Scan for the cell matching the given text and deliver its (x, y) coordinate at center. 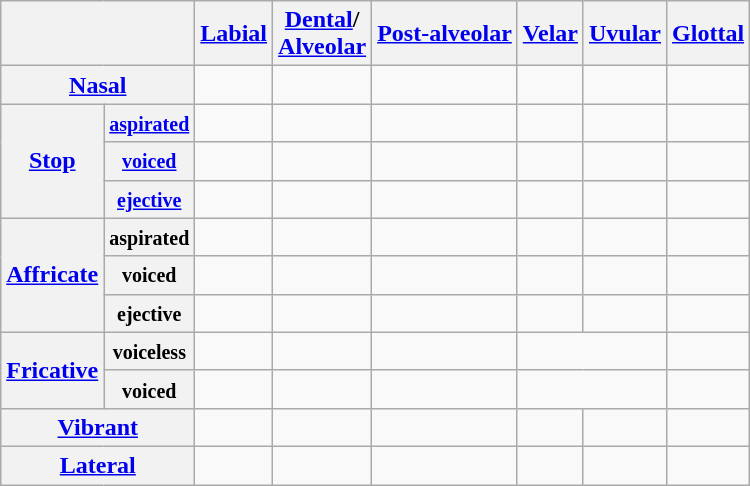
Glottal (708, 34)
Post-alveolar (445, 34)
Vibrant (98, 427)
Uvular (624, 34)
Affricate (52, 275)
Stop (52, 161)
Lateral (98, 465)
Fricative (52, 370)
Labial (234, 34)
Velar (550, 34)
Nasal (98, 85)
voiceless (150, 351)
Dental/Alveolar (322, 34)
